Search for the cell housing the specified text and yield its [x, y] center coordinate. 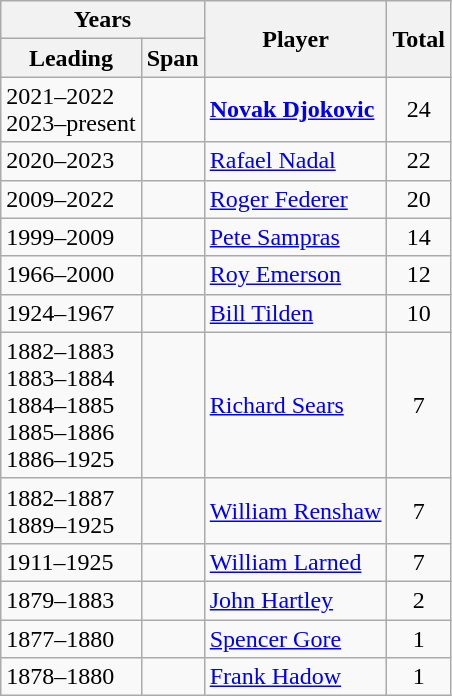
1878–1880 [71, 677]
Years [102, 20]
1877–1880 [71, 639]
Richard Sears [296, 405]
Leading [71, 58]
2020–2023 [71, 161]
Novak Djokovic [296, 110]
1882–18871889–1925 [71, 510]
Bill Tilden [296, 313]
20 [419, 199]
Frank Hadow [296, 677]
12 [419, 275]
Player [296, 39]
Total [419, 39]
William Renshaw [296, 510]
Roy Emerson [296, 275]
2021–20222023–present [71, 110]
1882–18831883–18841884–18851885–18861886–1925 [71, 405]
John Hartley [296, 600]
Roger Federer [296, 199]
2009–2022 [71, 199]
1911–1925 [71, 562]
Rafael Nadal [296, 161]
1999–2009 [71, 237]
24 [419, 110]
14 [419, 237]
Pete Sampras [296, 237]
1966–2000 [71, 275]
Span [172, 58]
10 [419, 313]
22 [419, 161]
1924–1967 [71, 313]
1879–1883 [71, 600]
2 [419, 600]
William Larned [296, 562]
Spencer Gore [296, 639]
